Determine the [x, y] coordinate at the center of the cell enclosing the given text.  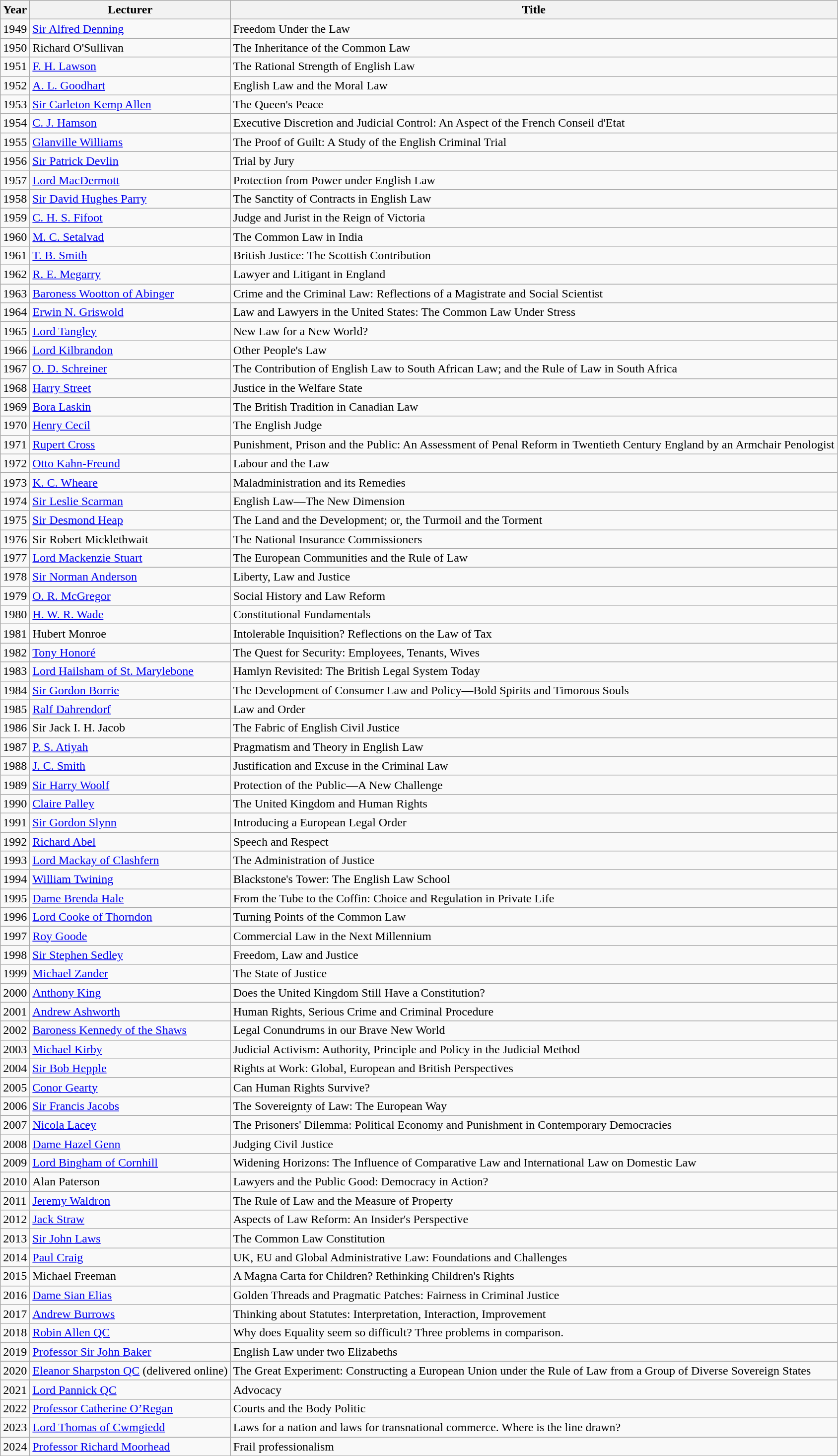
The State of Justice [534, 974]
2007 [15, 1125]
2003 [15, 1049]
2016 [15, 1295]
Lord Cooke of Thorndon [130, 917]
Sir Jack I. H. Jacob [130, 728]
Law and Order [534, 709]
1968 [15, 388]
Harry Street [130, 388]
Year [15, 10]
2020 [15, 1371]
Glanville Williams [130, 142]
Sir Patrick Devlin [130, 161]
Introducing a European Legal Order [534, 822]
The British Tradition in Canadian Law [534, 407]
M. C. Setalvad [130, 237]
1982 [15, 653]
O. D. Schreiner [130, 369]
1999 [15, 974]
Intolerable Inquisition? Reflections on the Law of Tax [534, 634]
Sir John Laws [130, 1238]
K. C. Wheare [130, 482]
1998 [15, 955]
Richard Abel [130, 842]
1950 [15, 48]
1971 [15, 444]
1958 [15, 199]
2002 [15, 1030]
Protection of the Public—A New Challenge [534, 785]
The United Kingdom and Human Rights [534, 803]
English Law and the Moral Law [534, 85]
Freedom Under the Law [534, 29]
Rights at Work: Global, European and British Perspectives [534, 1068]
Advocacy [534, 1389]
Hubert Monroe [130, 634]
Rupert Cross [130, 444]
The Great Experiment: Constructing a European Union under the Rule of Law from a Group of Diverse Sovereign States [534, 1371]
Human Rights, Serious Crime and Criminal Procedure [534, 1012]
2014 [15, 1257]
2009 [15, 1163]
The English Judge [534, 426]
Thinking about Statutes: Interpretation, Interaction, Improvement [534, 1314]
Professor Sir John Baker [130, 1352]
UK, EU and Global Administrative Law: Foundations and Challenges [534, 1257]
2001 [15, 1012]
Can Human Rights Survive? [534, 1087]
2010 [15, 1182]
1978 [15, 577]
Turning Points of the Common Law [534, 917]
Lord Pannick QC [130, 1389]
Sir David Hughes Parry [130, 199]
Judicial Activism: Authority, Principle and Policy in the Judicial Method [534, 1049]
Pragmatism and Theory in English Law [534, 747]
1956 [15, 161]
The Rule of Law and the Measure of Property [534, 1201]
H. W. R. Wade [130, 615]
1992 [15, 842]
1980 [15, 615]
1984 [15, 690]
The Queen's Peace [534, 104]
William Twining [130, 879]
Sir Carleton Kemp Allen [130, 104]
Sir Stephen Sedley [130, 955]
2005 [15, 1087]
The Sanctity of Contracts in English Law [534, 199]
Why does Equality seem so difficult? Three problems in comparison. [534, 1333]
The Development of Consumer Law and Policy—Bold Spirits and Timorous Souls [534, 690]
1995 [15, 898]
Dame Brenda Hale [130, 898]
Alan Paterson [130, 1182]
1952 [15, 85]
Frail professionalism [534, 1447]
Freedom, Law and Justice [534, 955]
Andrew Burrows [130, 1314]
The Prisoners' Dilemma: Political Economy and Punishment in Contemporary Democracies [534, 1125]
Courts and the Body Politic [534, 1408]
1996 [15, 917]
Sir Robert Micklethwait [130, 539]
Crime and the Criminal Law: Reflections of a Magistrate and Social Scientist [534, 293]
Hamlyn Revisited: The British Legal System Today [534, 671]
Andrew Ashworth [130, 1012]
1983 [15, 671]
Michael Zander [130, 974]
1979 [15, 596]
Justification and Excuse in the Criminal Law [534, 766]
A. L. Goodhart [130, 85]
Richard O'Sullivan [130, 48]
Speech and Respect [534, 842]
British Justice: The Scottish Contribution [534, 256]
2017 [15, 1314]
1974 [15, 501]
Jack Straw [130, 1220]
Lecturer [130, 10]
Title [534, 10]
Lord Tangley [130, 331]
The European Communities and the Rule of Law [534, 558]
Claire Palley [130, 803]
The Fabric of English Civil Justice [534, 728]
Eleanor Sharpston QC (delivered online) [130, 1371]
English Law—The New Dimension [534, 501]
1985 [15, 709]
Sir Francis Jacobs [130, 1106]
2024 [15, 1447]
1959 [15, 218]
1949 [15, 29]
The National Insurance Commissioners [534, 539]
Lord Kilbrandon [130, 350]
Anthony King [130, 993]
1990 [15, 803]
Lord Mackay of Clashfern [130, 861]
1961 [15, 256]
Sir Alfred Denning [130, 29]
2000 [15, 993]
2021 [15, 1389]
Roy Goode [130, 936]
Conor Gearty [130, 1087]
English Law under two Elizabeths [534, 1352]
1957 [15, 180]
The Common Law Constitution [534, 1238]
Protection from Power under English Law [534, 180]
Lawyers and the Public Good: Democracy in Action? [534, 1182]
Blackstone's Tower: The English Law School [534, 879]
Commercial Law in the Next Millennium [534, 936]
Does the United Kingdom Still Have a Constitution? [534, 993]
1969 [15, 407]
1973 [15, 482]
The Quest for Security: Employees, Tenants, Wives [534, 653]
1988 [15, 766]
Paul Craig [130, 1257]
The Inheritance of the Common Law [534, 48]
Nicola Lacey [130, 1125]
Ralf Dahrendorf [130, 709]
2011 [15, 1201]
1951 [15, 67]
1954 [15, 123]
Lord MacDermott [130, 180]
1962 [15, 275]
Sir Bob Hepple [130, 1068]
Otto Kahn-Freund [130, 463]
The Sovereignty of Law: The European Way [534, 1106]
Sir Norman Anderson [130, 577]
2004 [15, 1068]
C. H. S. Fifoot [130, 218]
O. R. McGregor [130, 596]
Aspects of Law Reform: An Insider's Perspective [534, 1220]
1953 [15, 104]
1993 [15, 861]
2022 [15, 1408]
1986 [15, 728]
The Proof of Guilt: A Study of the English Criminal Trial [534, 142]
1991 [15, 822]
Widening Horizons: The Influence of Comparative Law and International Law on Domestic Law [534, 1163]
Sir Desmond Heap [130, 520]
The Administration of Justice [534, 861]
2006 [15, 1106]
The Land and the Development; or, the Turmoil and the Torment [534, 520]
Baroness Wootton of Abinger [130, 293]
R. E. Megarry [130, 275]
Sir Gordon Slynn [130, 822]
1955 [15, 142]
Professor Catherine O’Regan [130, 1408]
F. H. Lawson [130, 67]
Judging Civil Justice [534, 1144]
Punishment, Prison and the Public: An Assessment of Penal Reform in Twentieth Century England by an Armchair Penologist [534, 444]
Trial by Jury [534, 161]
1964 [15, 312]
1989 [15, 785]
Sir Harry Woolf [130, 785]
1975 [15, 520]
Tony Honoré [130, 653]
T. B. Smith [130, 256]
Professor Richard Moorhead [130, 1447]
2018 [15, 1333]
Dame Sian Elias [130, 1295]
C. J. Hamson [130, 123]
1966 [15, 350]
Maladministration and its Remedies [534, 482]
2008 [15, 1144]
1981 [15, 634]
Social History and Law Reform [534, 596]
1977 [15, 558]
Jeremy Waldron [130, 1201]
Baroness Kennedy of the Shaws [130, 1030]
Lord Thomas of Cwmgiedd [130, 1427]
Law and Lawyers in the United States: The Common Law Under Stress [534, 312]
Michael Freeman [130, 1276]
Golden Threads and Pragmatic Patches: Fairness in Criminal Justice [534, 1295]
Henry Cecil [130, 426]
Sir Gordon Borrie [130, 690]
1987 [15, 747]
Michael Kirby [130, 1049]
1963 [15, 293]
Other People's Law [534, 350]
1970 [15, 426]
The Common Law in India [534, 237]
2023 [15, 1427]
Erwin N. Griswold [130, 312]
The Rational Strength of English Law [534, 67]
1960 [15, 237]
From the Tube to the Coffin: Choice and Regulation in Private Life [534, 898]
The Contribution of English Law to South African Law; and the Rule of Law in South Africa [534, 369]
2013 [15, 1238]
Judge and Jurist in the Reign of Victoria [534, 218]
Justice in the Welfare State [534, 388]
2019 [15, 1352]
Robin Allen QC [130, 1333]
A Magna Carta for Children? Rethinking Children's Rights [534, 1276]
1997 [15, 936]
Liberty, Law and Justice [534, 577]
P. S. Atiyah [130, 747]
Bora Laskin [130, 407]
2015 [15, 1276]
J. C. Smith [130, 766]
2012 [15, 1220]
Lord Bingham of Cornhill [130, 1163]
Lawyer and Litigant in England [534, 275]
Executive Discretion and Judicial Control: An Aspect of the French Conseil d'Etat [534, 123]
Labour and the Law [534, 463]
Laws for a nation and laws for transnational commerce. Where is the line drawn? [534, 1427]
Dame Hazel Genn [130, 1144]
Legal Conundrums in our Brave New World [534, 1030]
1967 [15, 369]
1976 [15, 539]
Lord Hailsham of St. Marylebone [130, 671]
1994 [15, 879]
Sir Leslie Scarman [130, 501]
1972 [15, 463]
New Law for a New World? [534, 331]
1965 [15, 331]
Constitutional Fundamentals [534, 615]
Lord Mackenzie Stuart [130, 558]
